Detect which cell encompasses the target text, then output its [X, Y] center coordinate. 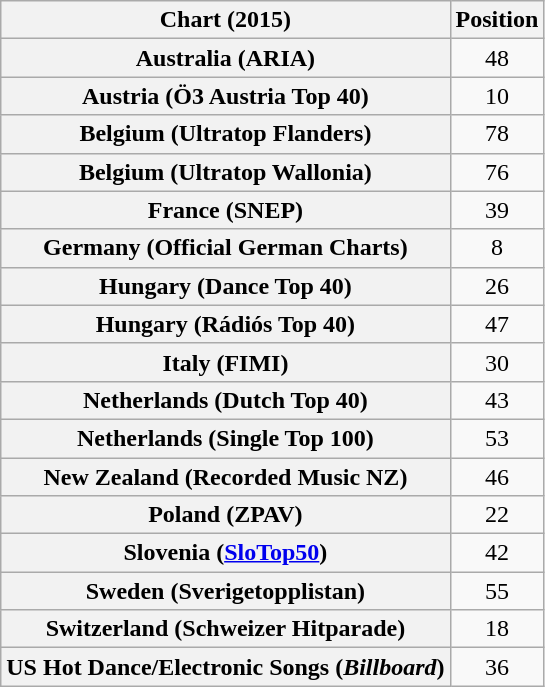
Austria (Ö3 Austria Top 40) [226, 96]
39 [497, 210]
53 [497, 438]
78 [497, 134]
Hungary (Rádiós Top 40) [226, 324]
30 [497, 362]
New Zealand (Recorded Music NZ) [226, 477]
22 [497, 515]
55 [497, 591]
8 [497, 248]
76 [497, 172]
26 [497, 286]
Hungary (Dance Top 40) [226, 286]
France (SNEP) [226, 210]
Slovenia (SloTop50) [226, 553]
Netherlands (Single Top 100) [226, 438]
Belgium (Ultratop Wallonia) [226, 172]
43 [497, 400]
Poland (ZPAV) [226, 515]
10 [497, 96]
48 [497, 58]
18 [497, 629]
US Hot Dance/Electronic Songs (Billboard) [226, 667]
Australia (ARIA) [226, 58]
Italy (FIMI) [226, 362]
42 [497, 553]
Belgium (Ultratop Flanders) [226, 134]
Chart (2015) [226, 20]
47 [497, 324]
46 [497, 477]
Netherlands (Dutch Top 40) [226, 400]
Sweden (Sverigetopplistan) [226, 591]
Switzerland (Schweizer Hitparade) [226, 629]
Position [497, 20]
36 [497, 667]
Germany (Official German Charts) [226, 248]
